Scan for the cell matching the given text and deliver its [x, y] coordinate at center. 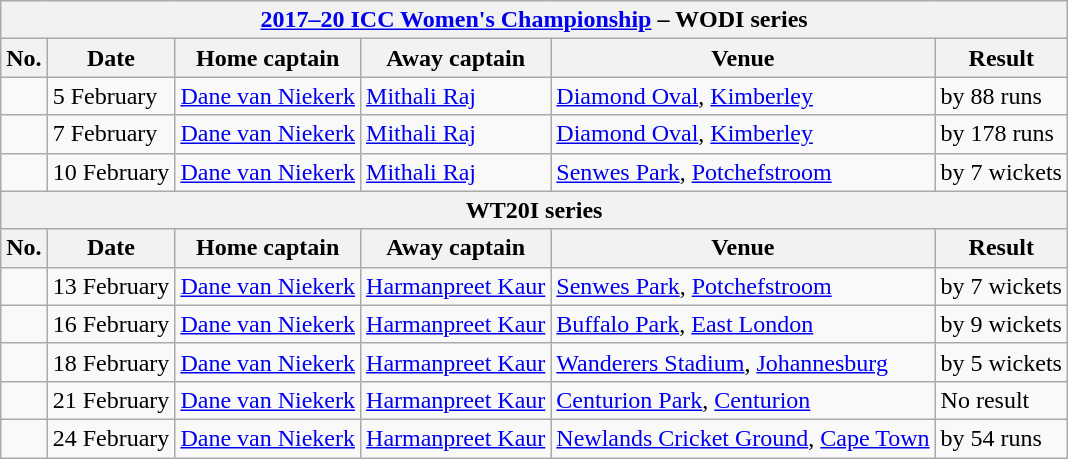
Newlands Cricket Ground, Cape Town [743, 438]
2017–20 ICC Women's Championship – WODI series [534, 20]
24 February [111, 438]
16 February [111, 324]
by 54 runs [1001, 438]
21 February [111, 400]
Wanderers Stadium, Johannesburg [743, 362]
by 9 wickets [1001, 324]
13 February [111, 286]
Buffalo Park, East London [743, 324]
5 February [111, 96]
by 178 runs [1001, 134]
WT20I series [534, 210]
by 5 wickets [1001, 362]
10 February [111, 172]
No result [1001, 400]
18 February [111, 362]
7 February [111, 134]
Centurion Park, Centurion [743, 400]
by 88 runs [1001, 96]
